Output the [x, y] coordinate of the center of the cell containing the given text.  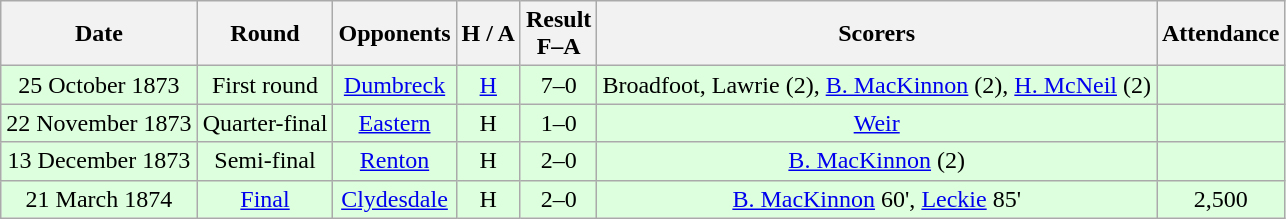
H / A [488, 34]
Opponents [394, 34]
Dumbreck [394, 85]
1–0 [558, 123]
Renton [394, 161]
B. MacKinnon (2) [877, 161]
Weir [877, 123]
Attendance [1220, 34]
2,500 [1220, 199]
Semi-final [265, 161]
22 November 1873 [99, 123]
Clydesdale [394, 199]
Final [265, 199]
Date [99, 34]
Round [265, 34]
First round [265, 85]
25 October 1873 [99, 85]
B. MacKinnon 60', Leckie 85' [877, 199]
7–0 [558, 85]
21 March 1874 [99, 199]
Quarter-final [265, 123]
Broadfoot, Lawrie (2), B. MacKinnon (2), H. McNeil (2) [877, 85]
ResultF–A [558, 34]
Scorers [877, 34]
Eastern [394, 123]
13 December 1873 [99, 161]
